Capture the cell that displays the provided text and extract its [x, y] central coordinate. 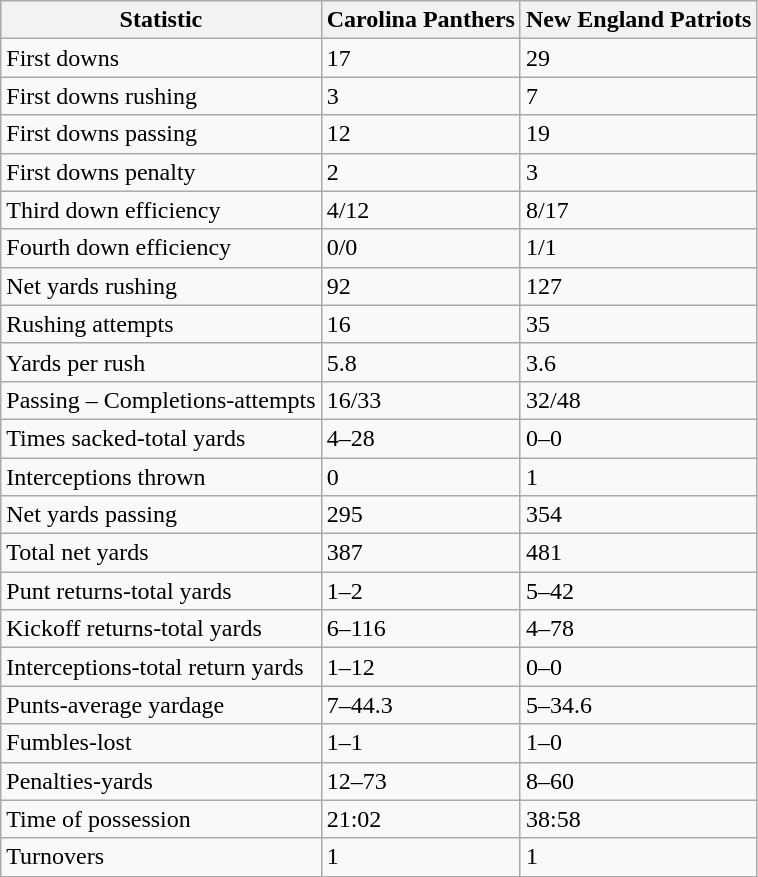
New England Patriots [638, 20]
1–12 [420, 667]
Statistic [161, 20]
5–34.6 [638, 705]
2 [420, 172]
8–60 [638, 781]
Time of possession [161, 819]
First downs penalty [161, 172]
387 [420, 553]
17 [420, 58]
481 [638, 553]
First downs passing [161, 134]
35 [638, 324]
Third down efficiency [161, 210]
3.6 [638, 362]
Turnovers [161, 857]
32/48 [638, 400]
16 [420, 324]
92 [420, 286]
Net yards rushing [161, 286]
Yards per rush [161, 362]
0/0 [420, 248]
0 [420, 477]
Punts-average yardage [161, 705]
19 [638, 134]
295 [420, 515]
16/33 [420, 400]
Fumbles-lost [161, 743]
4–28 [420, 438]
Passing – Completions-attempts [161, 400]
Times sacked-total yards [161, 438]
127 [638, 286]
21:02 [420, 819]
1–2 [420, 591]
First downs [161, 58]
Rushing attempts [161, 324]
12–73 [420, 781]
Interceptions-total return yards [161, 667]
29 [638, 58]
12 [420, 134]
First downs rushing [161, 96]
Fourth down efficiency [161, 248]
5–42 [638, 591]
6–116 [420, 629]
Kickoff returns-total yards [161, 629]
1–0 [638, 743]
Net yards passing [161, 515]
Penalties-yards [161, 781]
7 [638, 96]
5.8 [420, 362]
7–44.3 [420, 705]
4–78 [638, 629]
1–1 [420, 743]
354 [638, 515]
8/17 [638, 210]
Carolina Panthers [420, 20]
Punt returns-total yards [161, 591]
4/12 [420, 210]
Total net yards [161, 553]
38:58 [638, 819]
Interceptions thrown [161, 477]
1/1 [638, 248]
